Return the (x, y) coordinate for the center point of the cell that contains the specified text.  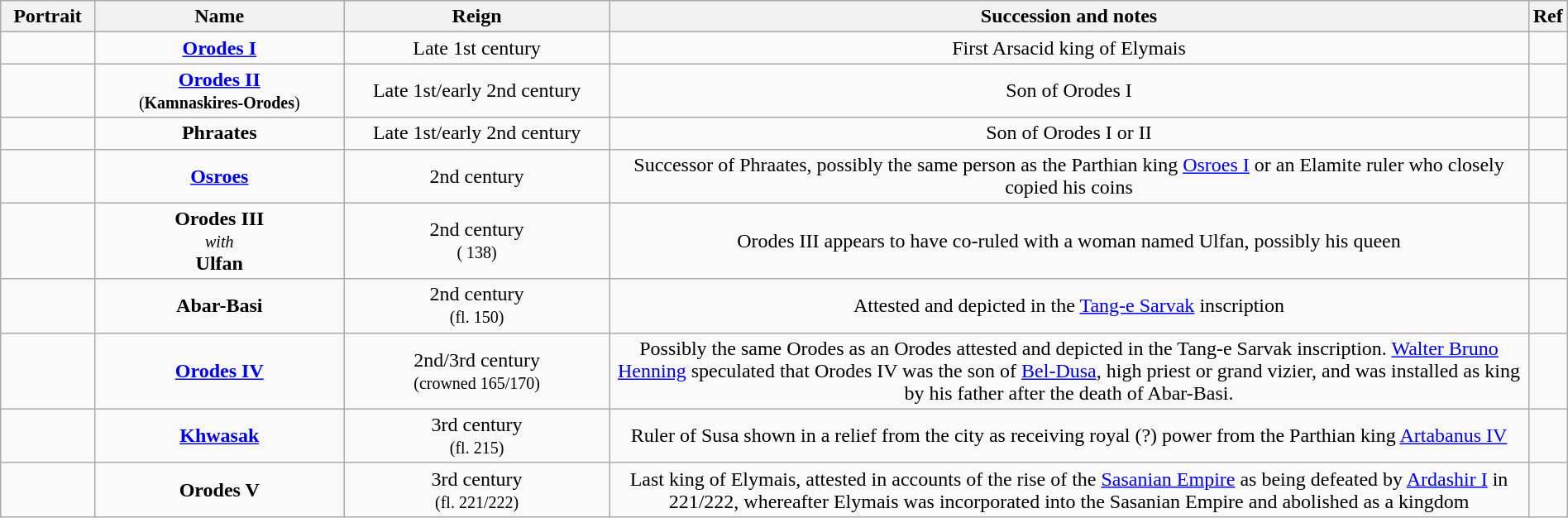
Abar-Basi (219, 306)
First Arsacid king of Elymais (1068, 48)
2nd century (476, 175)
3rd century(fl. 221/222) (476, 490)
Ruler of Susa shown in a relief from the city as receiving royal (?) power from the Parthian king Artabanus IV (1068, 435)
Osroes (219, 175)
Successor of Phraates, possibly the same person as the Parthian king Osroes I or an Elamite ruler who closely copied his coins (1068, 175)
Phraates (219, 133)
Orodes II(Kamnaskires-Orodes) (219, 91)
Attested and depicted in the Tang-e Sarvak inscription (1068, 306)
Orodes I (219, 48)
Son of Orodes I or II (1068, 133)
Orodes IV (219, 371)
Portrait (48, 17)
Orodes III appears to have co-ruled with a woman named Ulfan, possibly his queen (1068, 241)
Succession and notes (1068, 17)
Orodes V (219, 490)
2nd/3rd century(crowned 165/170) (476, 371)
Khwasak (219, 435)
Son of Orodes I (1068, 91)
Name (219, 17)
2nd century(fl. 150) (476, 306)
Reign (476, 17)
Late 1st century (476, 48)
Ref (1548, 17)
2nd century( 138) (476, 241)
Orodes IIIwithUlfan (219, 241)
3rd century(fl. 215) (476, 435)
